Pinpoint the cell where the given text exists, returning its [X, Y] midpoint coordinate. 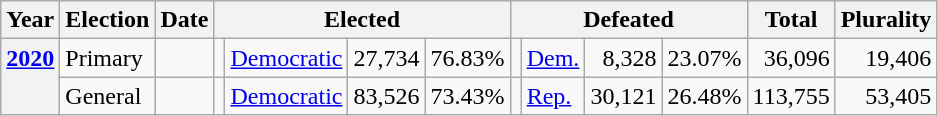
30,121 [624, 96]
Primary [108, 58]
Year [30, 20]
19,406 [886, 58]
General [108, 96]
76.83% [468, 58]
113,755 [791, 96]
26.48% [704, 96]
Rep. [553, 96]
53,405 [886, 96]
8,328 [624, 58]
Total [791, 20]
23.07% [704, 58]
Elected [362, 20]
Defeated [628, 20]
Dem. [553, 58]
27,734 [386, 58]
Date [184, 20]
36,096 [791, 58]
Election [108, 20]
2020 [30, 77]
Plurality [886, 20]
73.43% [468, 96]
83,526 [386, 96]
